Detect which cell encompasses the target text, then output its (X, Y) center coordinate. 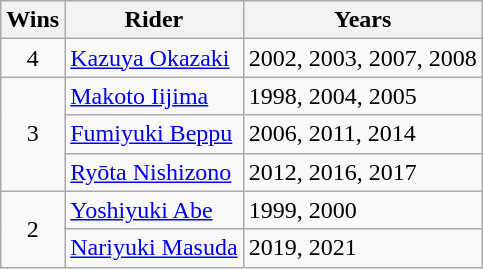
Rider (154, 20)
1999, 2000 (362, 210)
Nariyuki Masuda (154, 248)
3 (33, 134)
Ryōta Nishizono (154, 172)
4 (33, 58)
2019, 2021 (362, 248)
Kazuya Okazaki (154, 58)
Fumiyuki Beppu (154, 134)
Yoshiyuki Abe (154, 210)
1998, 2004, 2005 (362, 96)
Wins (33, 20)
2 (33, 229)
2012, 2016, 2017 (362, 172)
Years (362, 20)
2002, 2003, 2007, 2008 (362, 58)
2006, 2011, 2014 (362, 134)
Makoto Iijima (154, 96)
